Return [x, y] of the center of cell containing provided text 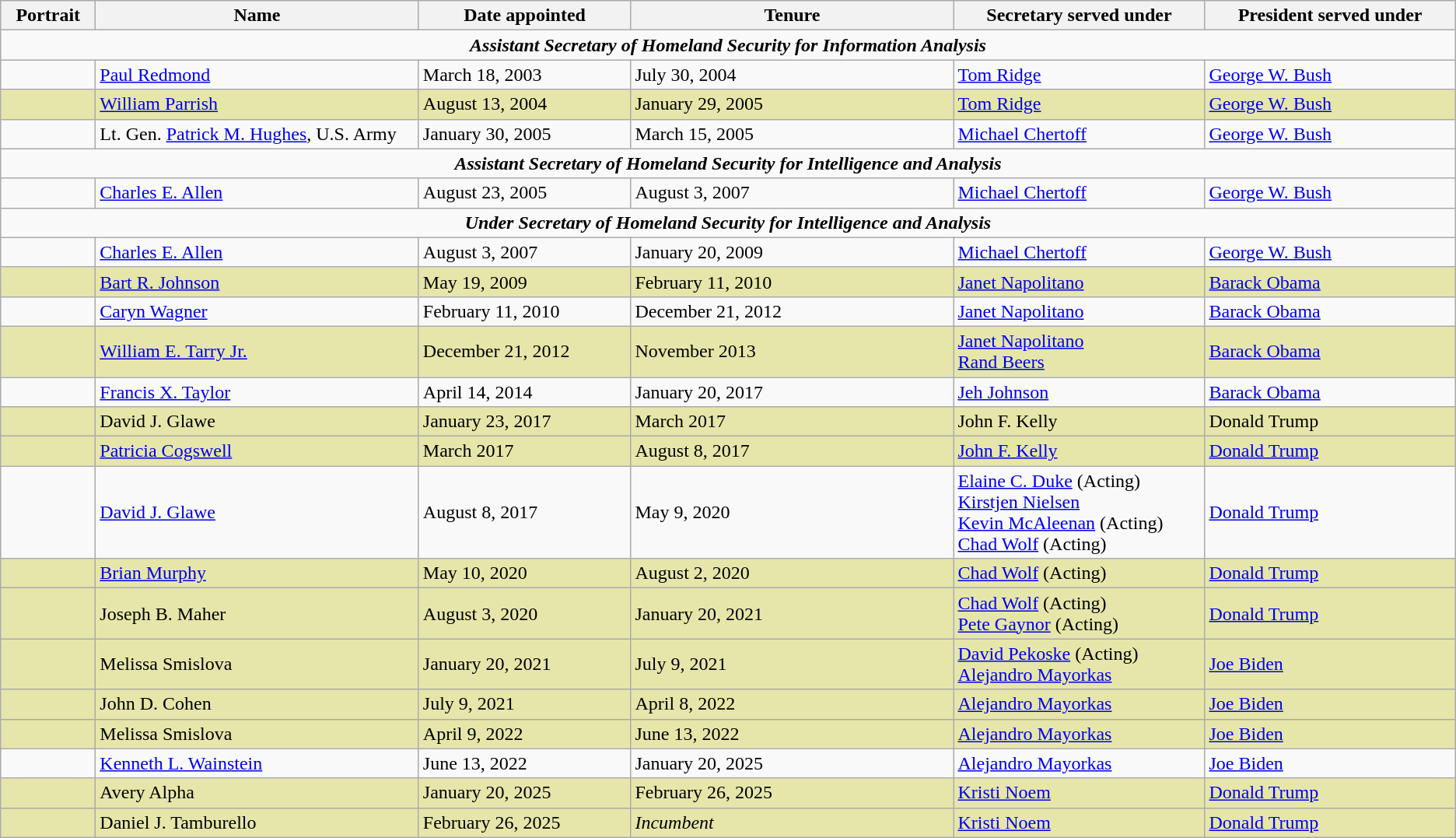
Avery Alpha [257, 793]
Name [257, 16]
Assistant Secretary of Homeland Security for Intelligence and Analysis [728, 163]
Brian Murphy [257, 573]
Incumbent [792, 822]
January 29, 2005 [792, 104]
Under Secretary of Homeland Security for Intelligence and Analysis [728, 223]
Caryn Wagner [257, 311]
April 14, 2014 [524, 391]
Patricia Cogswell [257, 451]
Chad Wolf (Acting)Pete Gaynor (Acting) [1080, 613]
Elaine C. Duke (Acting)Kirstjen NielsenKevin McAleenan (Acting)Chad Wolf (Acting) [1080, 512]
May 19, 2009 [524, 282]
November 2013 [792, 352]
Joseph B. Maher [257, 613]
Francis X. Taylor [257, 391]
Paul Redmond [257, 75]
Portrait [48, 16]
Daniel J. Tamburello [257, 822]
Secretary served under [1080, 16]
August 13, 2004 [524, 104]
January 20, 2017 [792, 391]
August 2, 2020 [792, 573]
May 9, 2020 [792, 512]
January 20, 2009 [792, 252]
March 15, 2005 [792, 134]
David Pekoske (Acting)Alejandro Mayorkas [1080, 664]
August 23, 2005 [524, 193]
April 9, 2022 [524, 734]
July 30, 2004 [792, 75]
Bart R. Johnson [257, 282]
April 8, 2022 [792, 704]
May 10, 2020 [524, 573]
Date appointed [524, 16]
March 18, 2003 [524, 75]
Tenure [792, 16]
President served under [1330, 16]
January 30, 2005 [524, 134]
William E. Tarry Jr. [257, 352]
Chad Wolf (Acting) [1080, 573]
Jeh Johnson [1080, 391]
January 23, 2017 [524, 422]
William Parrish [257, 104]
Assistant Secretary of Homeland Security for Information Analysis [728, 45]
Kenneth L. Wainstein [257, 763]
Lt. Gen. Patrick M. Hughes, U.S. Army [257, 134]
Janet NapolitanoRand Beers [1080, 352]
August 3, 2020 [524, 613]
John D. Cohen [257, 704]
